From the cell containing the given text, extract its center point as [X, Y] coordinate. 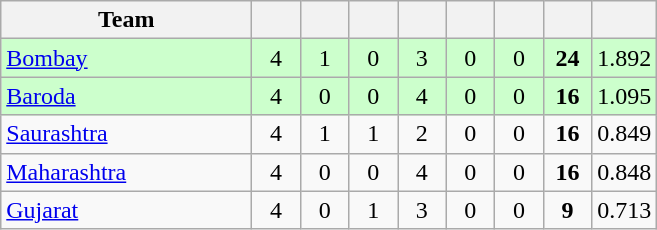
1.892 [624, 58]
0.849 [624, 134]
Gujarat [126, 210]
0.848 [624, 172]
1.095 [624, 96]
0.713 [624, 210]
Maharashtra [126, 172]
Saurashtra [126, 134]
24 [568, 58]
Bombay [126, 58]
9 [568, 210]
Team [126, 20]
2 [422, 134]
Baroda [126, 96]
